From the cell containing the given text, extract its center point as [X, Y] coordinate. 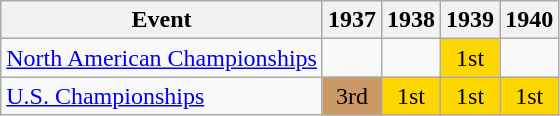
1937 [352, 20]
Event [162, 20]
1940 [530, 20]
3rd [352, 96]
North American Championships [162, 58]
1939 [470, 20]
1938 [412, 20]
U.S. Championships [162, 96]
